Locate the cell with the specified text and output its (x, y) center coordinate. 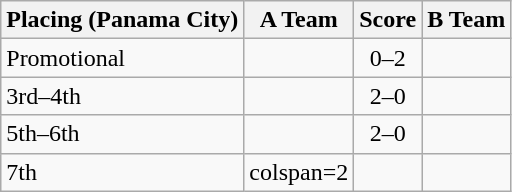
7th (122, 172)
A Team (299, 20)
0–2 (388, 58)
5th–6th (122, 134)
Score (388, 20)
B Team (466, 20)
Placing (Panama City) (122, 20)
3rd–4th (122, 96)
colspan=2 (299, 172)
Promotional (122, 58)
